Return (X, Y) of the center of cell containing provided text 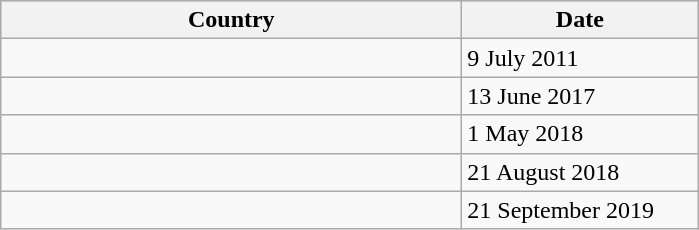
1 May 2018 (580, 134)
21 August 2018 (580, 172)
21 September 2019 (580, 210)
Date (580, 20)
13 June 2017 (580, 96)
9 July 2011 (580, 58)
Country (232, 20)
